Return (x, y) of the center of cell containing provided text 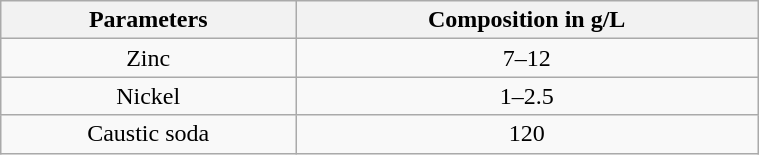
Parameters (148, 20)
Composition in g/L (527, 20)
1–2.5 (527, 96)
Caustic soda (148, 134)
Nickel (148, 96)
7–12 (527, 58)
120 (527, 134)
Zinc (148, 58)
